Return [X, Y] of the center of cell containing provided text 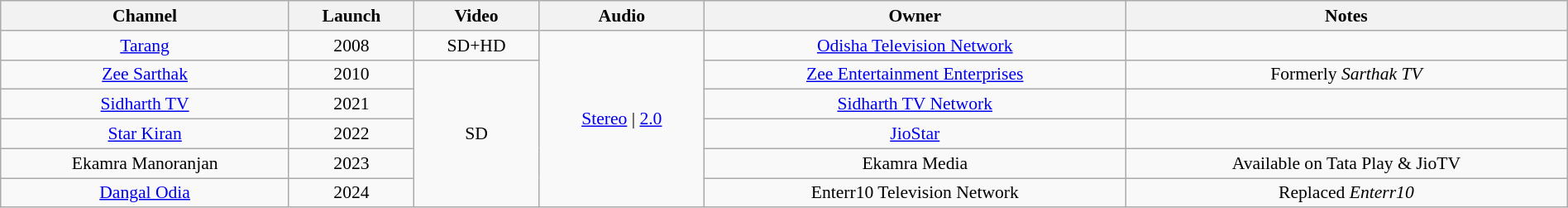
Zee Entertainment Enterprises [915, 75]
2008 [351, 46]
2010 [351, 75]
Video [476, 16]
Available on Tata Play & JioTV [1346, 163]
Zee Sarthak [146, 75]
SD [476, 133]
Stereo | 2.0 [622, 119]
2023 [351, 163]
Odisha Television Network [915, 46]
Formerly Sarthak TV [1346, 75]
Owner [915, 16]
JioStar [915, 134]
2021 [351, 104]
Tarang [146, 46]
Dangal Odia [146, 193]
Sidharth TV [146, 104]
Replaced Enterr10 [1346, 193]
Sidharth TV Network [915, 104]
Channel [146, 16]
Ekamra Manoranjan [146, 163]
Launch [351, 16]
Ekamra Media [915, 163]
Notes [1346, 16]
SD+HD [476, 46]
Enterr10 Television Network [915, 193]
Audio [622, 16]
2022 [351, 134]
2024 [351, 193]
Star Kiran [146, 134]
